Pinpoint the cell where the given text exists, returning its (X, Y) midpoint coordinate. 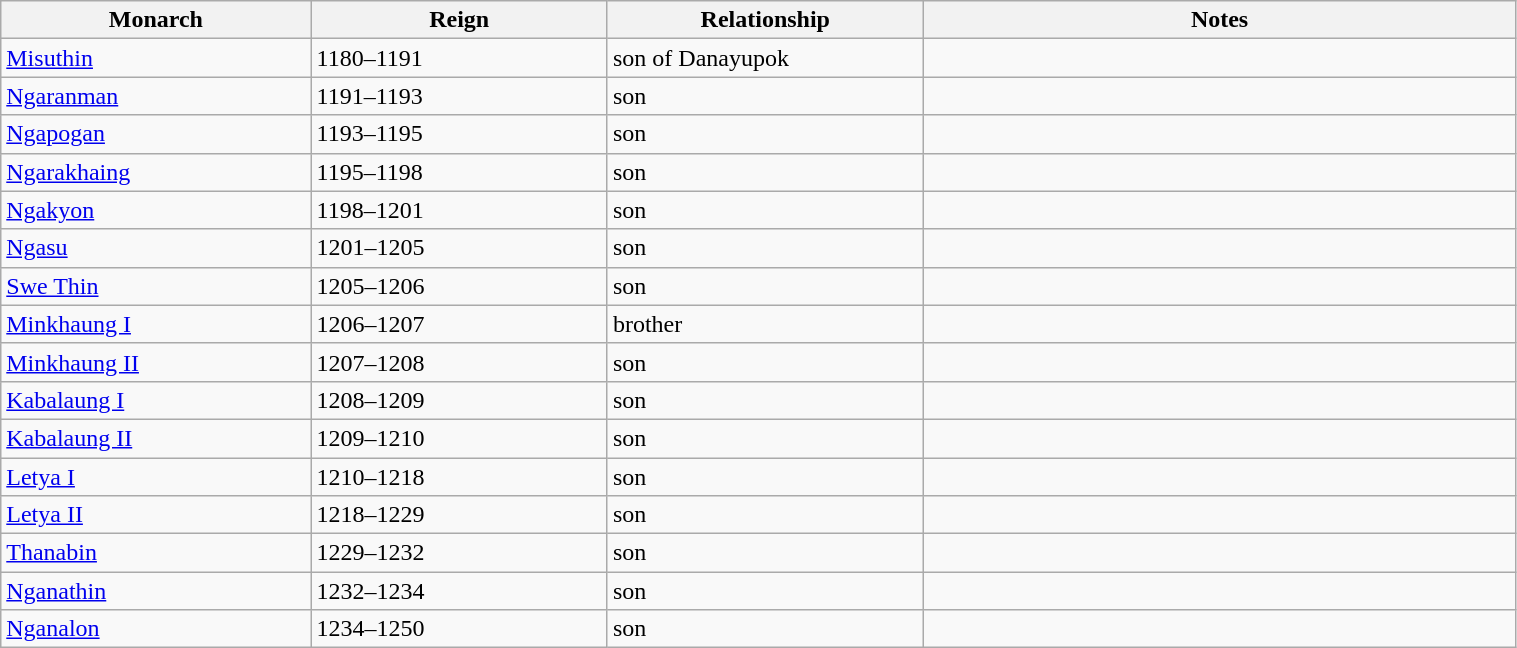
1229–1232 (459, 553)
1207–1208 (459, 362)
1193–1195 (459, 134)
Notes (1220, 20)
1209–1210 (459, 438)
Ngaranman (156, 96)
Relationship (765, 20)
Minkhaung II (156, 362)
brother (765, 324)
Nganalon (156, 629)
1180–1191 (459, 58)
1208–1209 (459, 400)
1206–1207 (459, 324)
1195–1198 (459, 172)
1232–1234 (459, 591)
Kabalaung II (156, 438)
Ngakyon (156, 210)
Reign (459, 20)
Monarch (156, 20)
Swe Thin (156, 286)
Nganathin (156, 591)
Ngasu (156, 248)
son of Danayupok (765, 58)
Kabalaung I (156, 400)
Letya I (156, 477)
Thanabin (156, 553)
Letya II (156, 515)
1234–1250 (459, 629)
1191–1193 (459, 96)
Ngarakhaing (156, 172)
Ngapogan (156, 134)
1218–1229 (459, 515)
Misuthin (156, 58)
1201–1205 (459, 248)
1198–1201 (459, 210)
1210–1218 (459, 477)
Minkhaung I (156, 324)
1205–1206 (459, 286)
